Extract the [x, y] coordinate from the center of the cell holding the provided text.  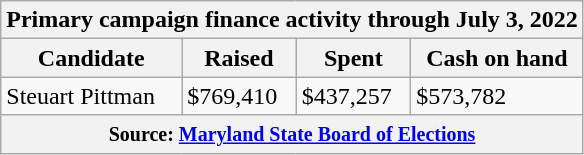
Source: Maryland State Board of Elections [292, 134]
$573,782 [498, 96]
$769,410 [239, 96]
Steuart Pittman [92, 96]
Candidate [92, 58]
Raised [239, 58]
$437,257 [353, 96]
Primary campaign finance activity through July 3, 2022 [292, 20]
Cash on hand [498, 58]
Spent [353, 58]
